Pinpoint the cell where the given text exists, returning its [X, Y] midpoint coordinate. 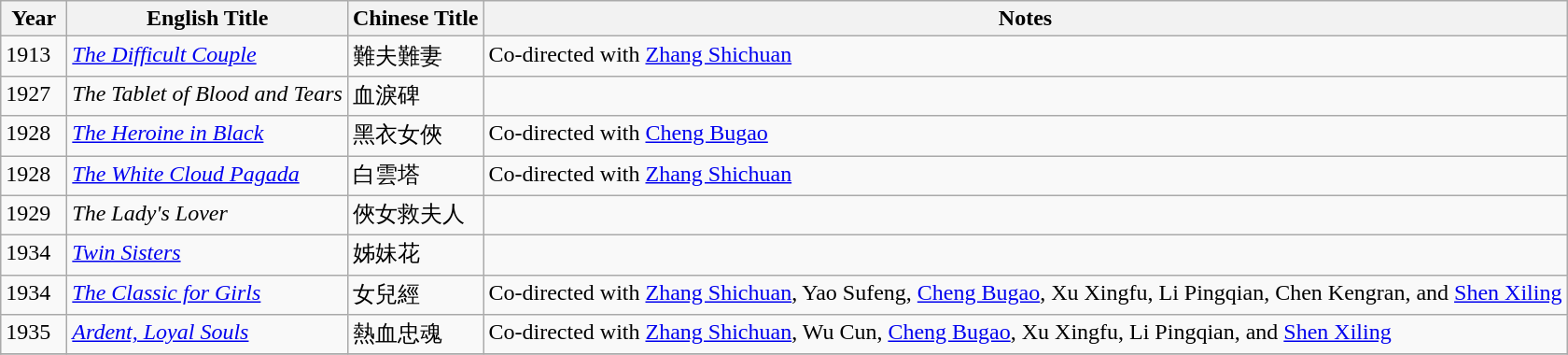
姊妹花 [415, 256]
1913 [34, 56]
1935 [34, 334]
1929 [34, 215]
難夫難妻 [415, 56]
The Tablet of Blood and Tears [207, 95]
Twin Sisters [207, 256]
Co-directed with Zhang Shichuan, Yao Sufeng, Cheng Bugao, Xu Xingfu, Li Pingqian, Chen Kengran, and Shen Xiling [1025, 295]
Year [34, 19]
English Title [207, 19]
Chinese Title [415, 19]
The White Cloud Pagada [207, 176]
The Lady's Lover [207, 215]
The Difficult Couple [207, 56]
俠女救夫人 [415, 215]
Notes [1025, 19]
熱血忠魂 [415, 334]
1927 [34, 95]
女兒經 [415, 295]
The Classic for Girls [207, 295]
Ardent, Loyal Souls [207, 334]
血淚碑 [415, 95]
The Heroine in Black [207, 136]
黑衣女俠 [415, 136]
Co-directed with Cheng Bugao [1025, 136]
Co-directed with Zhang Shichuan, Wu Cun, Cheng Bugao, Xu Xingfu, Li Pingqian, and Shen Xiling [1025, 334]
白雲塔 [415, 176]
